Return the (x, y) coordinate for the center point of the cell that contains the specified text.  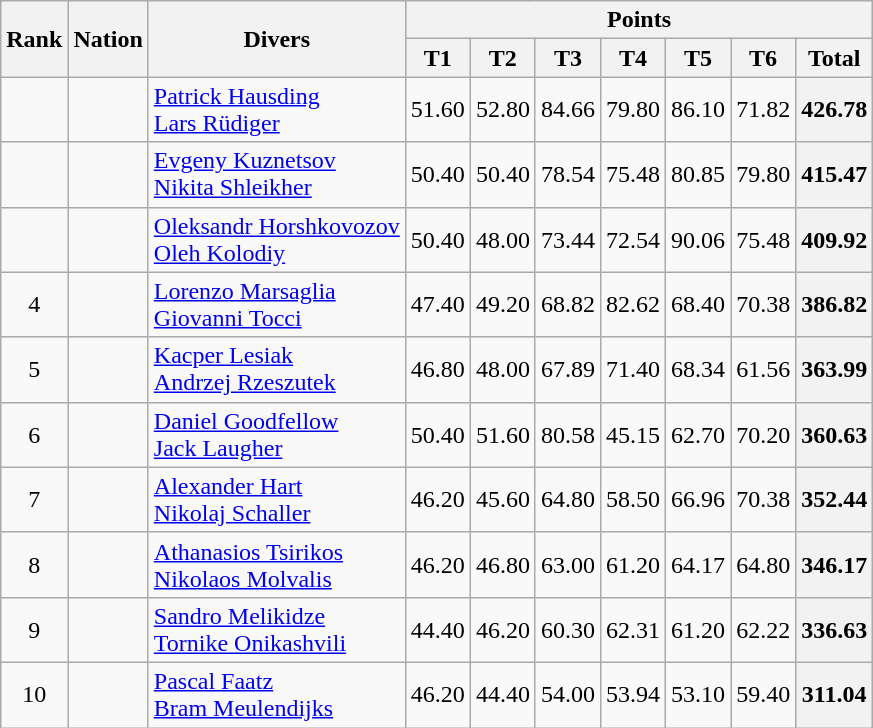
80.85 (698, 174)
47.40 (438, 304)
71.82 (764, 110)
363.99 (834, 370)
Patrick HausdingLars Rüdiger (276, 110)
311.04 (834, 694)
68.40 (698, 304)
72.54 (632, 240)
346.17 (834, 564)
Evgeny KuznetsovNikita Shleikher (276, 174)
4 (34, 304)
82.62 (632, 304)
70.20 (764, 434)
T6 (764, 58)
7 (34, 500)
64.17 (698, 564)
336.63 (834, 630)
409.92 (834, 240)
Divers (276, 39)
T1 (438, 58)
Alexander HartNikolaj Schaller (276, 500)
67.89 (568, 370)
5 (34, 370)
60.30 (568, 630)
Total (834, 58)
6 (34, 434)
58.50 (632, 500)
61.56 (764, 370)
T4 (632, 58)
84.66 (568, 110)
386.82 (834, 304)
Lorenzo MarsagliaGiovanni Tocci (276, 304)
49.20 (502, 304)
53.10 (698, 694)
68.34 (698, 370)
Kacper LesiakAndrzej Rzeszutek (276, 370)
68.82 (568, 304)
45.15 (632, 434)
Daniel GoodfellowJack Laugher (276, 434)
T5 (698, 58)
T3 (568, 58)
10 (34, 694)
90.06 (698, 240)
71.40 (632, 370)
53.94 (632, 694)
426.78 (834, 110)
352.44 (834, 500)
Sandro MelikidzeTornike Onikashvili (276, 630)
T2 (502, 58)
62.31 (632, 630)
63.00 (568, 564)
52.80 (502, 110)
Points (638, 20)
9 (34, 630)
360.63 (834, 434)
62.70 (698, 434)
59.40 (764, 694)
45.60 (502, 500)
Nation (108, 39)
Athanasios TsirikosNikolaos Molvalis (276, 564)
73.44 (568, 240)
86.10 (698, 110)
Rank (34, 39)
8 (34, 564)
66.96 (698, 500)
80.58 (568, 434)
78.54 (568, 174)
415.47 (834, 174)
Oleksandr HorshkovozovOleh Kolodiy (276, 240)
54.00 (568, 694)
62.22 (764, 630)
Pascal FaatzBram Meulendijks (276, 694)
